Extract the [X, Y] coordinate from the center of the cell holding the provided text.  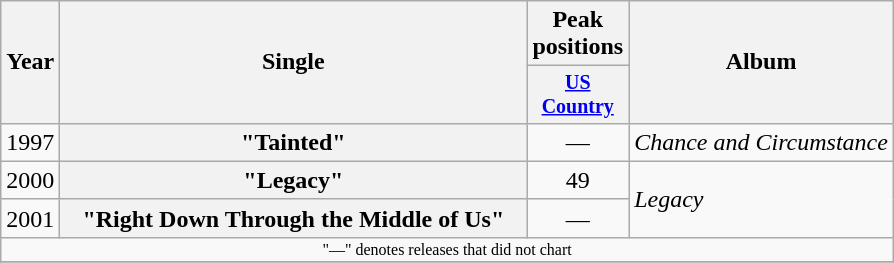
Album [762, 62]
Single [294, 62]
"—" denotes releases that did not chart [448, 249]
1997 [30, 142]
"Right Down Through the Middle of Us" [294, 218]
"Legacy" [294, 180]
Chance and Circumstance [762, 142]
2000 [30, 180]
2001 [30, 218]
US Country [578, 94]
Year [30, 62]
Legacy [762, 199]
"Tainted" [294, 142]
49 [578, 180]
Peak positions [578, 34]
